Locate the cell with the specified text and output its [x, y] center coordinate. 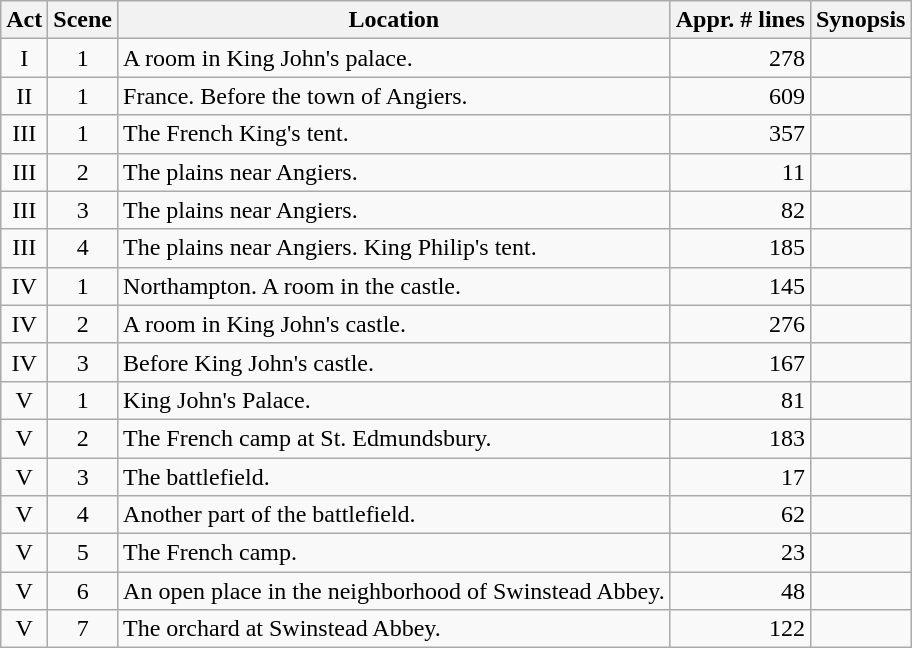
Scene [83, 20]
The French camp. [394, 553]
A room in King John's castle. [394, 324]
185 [740, 248]
5 [83, 553]
122 [740, 629]
81 [740, 400]
167 [740, 362]
The orchard at Swinstead Abbey. [394, 629]
Location [394, 20]
A room in King John's palace. [394, 58]
276 [740, 324]
82 [740, 210]
7 [83, 629]
I [24, 58]
11 [740, 172]
145 [740, 286]
62 [740, 515]
King John's Palace. [394, 400]
The battlefield. [394, 477]
23 [740, 553]
Synopsis [860, 20]
609 [740, 96]
Before King John's castle. [394, 362]
An open place in the neighborhood of Swinstead Abbey. [394, 591]
Northampton. A room in the castle. [394, 286]
France. Before the town of Angiers. [394, 96]
II [24, 96]
Act [24, 20]
6 [83, 591]
48 [740, 591]
278 [740, 58]
The plains near Angiers. King Philip's tent. [394, 248]
The French King's tent. [394, 134]
The French camp at St. Edmundsbury. [394, 438]
183 [740, 438]
Another part of the battlefield. [394, 515]
17 [740, 477]
357 [740, 134]
Appr. # lines [740, 20]
